Provide the (X, Y) coordinate of the cell's center where the given text is located.  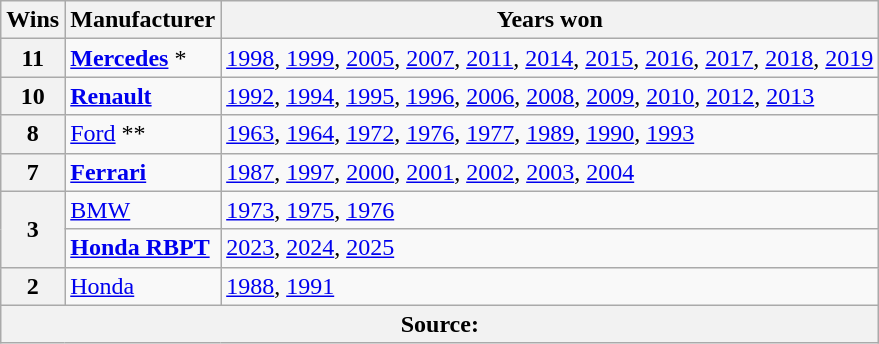
Years won (550, 20)
3 (33, 229)
1992, 1994, 1995, 1996, 2006, 2008, 2009, 2010, 2012, 2013 (550, 96)
Honda RBPT (143, 248)
1987, 1997, 2000, 2001, 2002, 2003, 2004 (550, 172)
Mercedes * (143, 58)
1998, 1999, 2005, 2007, 2011, 2014, 2015, 2016, 2017, 2018, 2019 (550, 58)
1988, 1991 (550, 286)
10 (33, 96)
Manufacturer (143, 20)
7 (33, 172)
Renault (143, 96)
Source: (440, 324)
2 (33, 286)
11 (33, 58)
2023, 2024, 2025 (550, 248)
8 (33, 134)
Ford ** (143, 134)
1973, 1975, 1976 (550, 210)
Ferrari (143, 172)
Wins (33, 20)
BMW (143, 210)
Honda (143, 286)
1963, 1964, 1972, 1976, 1977, 1989, 1990, 1993 (550, 134)
